Return (X, Y) of the center of cell containing provided text 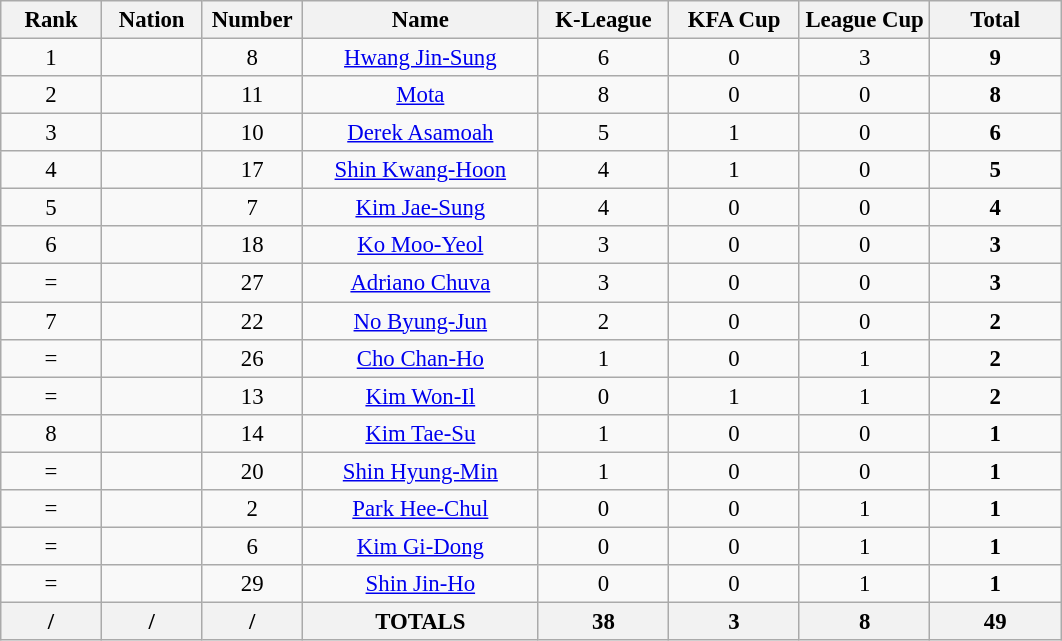
K-League (604, 20)
Total (996, 20)
27 (252, 283)
KFA Cup (734, 20)
20 (252, 471)
26 (252, 358)
Kim Tae-Su (421, 433)
Adriano Chuva (421, 283)
Hwang Jin-Sung (421, 58)
Kim Won-Il (421, 396)
No Byung-Jun (421, 321)
TOTALS (421, 621)
14 (252, 433)
Rank (52, 20)
Kim Gi-Dong (421, 546)
Cho Chan-Ho (421, 358)
Derek Asamoah (421, 133)
Mota (421, 95)
9 (996, 58)
League Cup (864, 20)
38 (604, 621)
49 (996, 621)
Park Hee-Chul (421, 509)
11 (252, 95)
18 (252, 245)
Ko Moo-Yeol (421, 245)
Shin Jin-Ho (421, 584)
Shin Hyung-Min (421, 471)
Name (421, 20)
Number (252, 20)
13 (252, 396)
Nation (152, 20)
Shin Kwang-Hoon (421, 170)
Kim Jae-Sung (421, 208)
17 (252, 170)
29 (252, 584)
22 (252, 321)
10 (252, 133)
